Find where the given text appears and provide that cell's center as [x, y] coordinate. 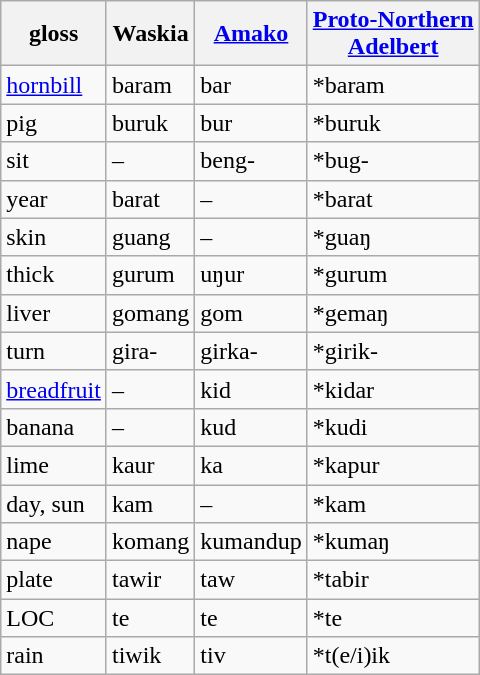
kud [251, 427]
komang [150, 542]
gloss [54, 34]
*girik- [393, 351]
*kapur [393, 465]
*kam [393, 503]
bar [251, 85]
hornbill [54, 85]
*guaŋ [393, 237]
sit [54, 161]
kaur [150, 465]
*kidar [393, 389]
tiv [251, 656]
gomang [150, 313]
*barat [393, 199]
uŋur [251, 275]
*t(e/i)ik [393, 656]
lime [54, 465]
beng- [251, 161]
skin [54, 237]
tawir [150, 580]
*baram [393, 85]
gira- [150, 351]
nape [54, 542]
taw [251, 580]
Waskia [150, 34]
guang [150, 237]
buruk [150, 123]
day, sun [54, 503]
baram [150, 85]
gurum [150, 275]
*tabir [393, 580]
*bug- [393, 161]
banana [54, 427]
kam [150, 503]
*te [393, 618]
*kumaŋ [393, 542]
plate [54, 580]
liver [54, 313]
*gemaŋ [393, 313]
breadfruit [54, 389]
gom [251, 313]
*buruk [393, 123]
pig [54, 123]
bur [251, 123]
kumandup [251, 542]
girka- [251, 351]
ka [251, 465]
Proto-NorthernAdelbert [393, 34]
thick [54, 275]
kid [251, 389]
Amako [251, 34]
rain [54, 656]
*kudi [393, 427]
year [54, 199]
turn [54, 351]
barat [150, 199]
*gurum [393, 275]
LOC [54, 618]
tiwik [150, 656]
